Extract the [X, Y] coordinate from the center of the cell holding the provided text.  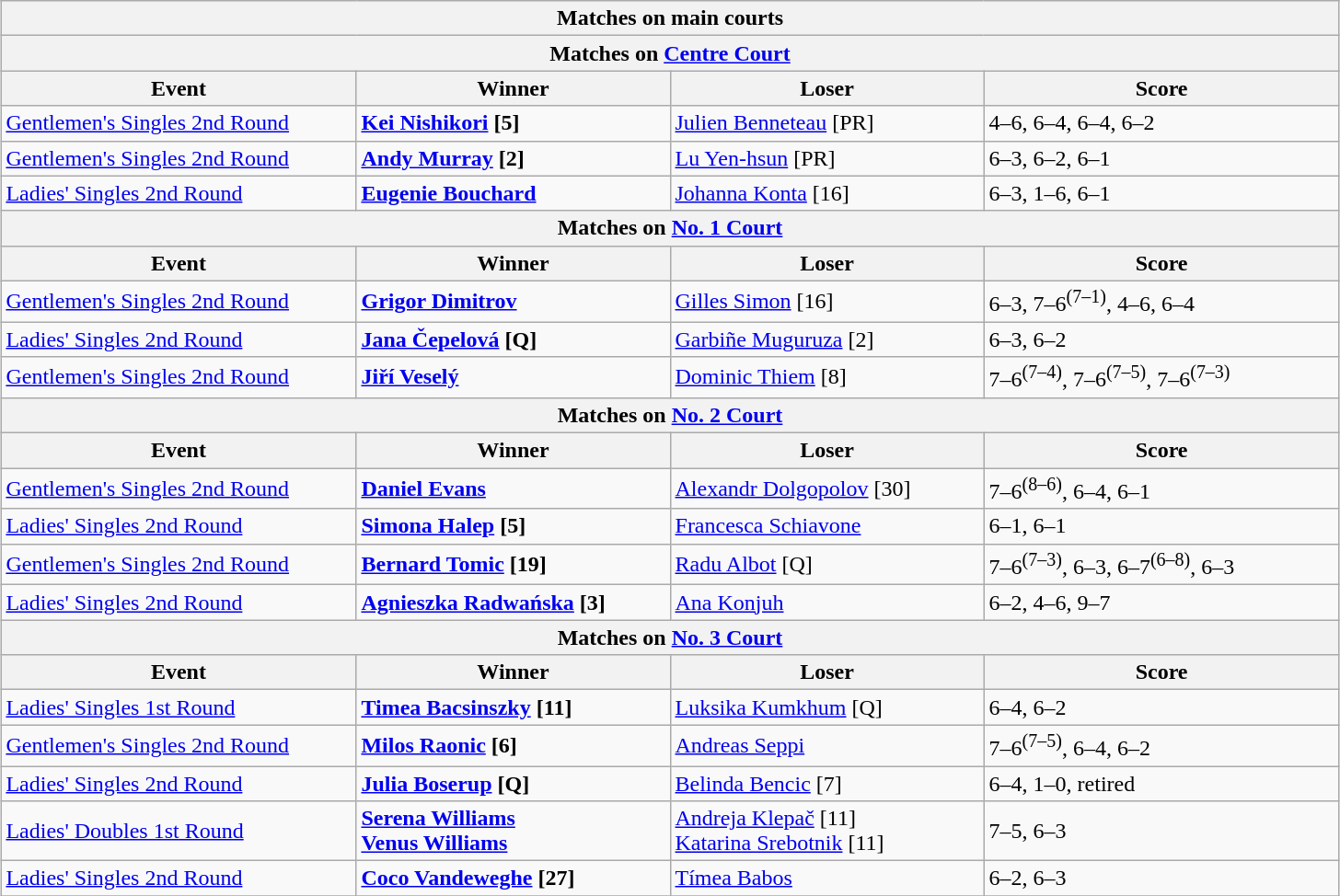
Radu Albot [Q] [826, 565]
Julia Boserup [Q] [514, 784]
Ladies' Doubles 1st Round [179, 832]
Grigor Dimitrov [514, 302]
6–4, 6–2 [1161, 707]
7–5, 6–3 [1161, 832]
Andreas Seppi [826, 745]
Francesca Schiavone [826, 526]
Lu Yen-hsun [PR] [826, 158]
7–6(7–4), 7–6(7–5), 7–6(7–3) [1161, 377]
Serena Williams Venus Williams [514, 832]
Ladies' Singles 1st Round [179, 707]
Simona Halep [5] [514, 526]
6–3, 1–6, 6–1 [1161, 193]
6–1, 6–1 [1161, 526]
Matches on No. 1 Court [670, 228]
4–6, 6–4, 6–4, 6–2 [1161, 123]
6–2, 6–3 [1161, 879]
Milos Raonic [6] [514, 745]
Eugenie Bouchard [514, 193]
Luksika Kumkhum [Q] [826, 707]
Kei Nishikori [5] [514, 123]
6–2, 4–6, 9–7 [1161, 603]
6–4, 1–0, retired [1161, 784]
Garbiñe Muguruza [2] [826, 339]
Julien Benneteau [PR] [826, 123]
Ana Konjuh [826, 603]
Agnieszka Radwańska [3] [514, 603]
6–3, 6–2, 6–1 [1161, 158]
Coco Vandeweghe [27] [514, 879]
Daniel Evans [514, 489]
Matches on No. 2 Court [670, 415]
Matches on No. 3 Court [670, 638]
Alexandr Dolgopolov [30] [826, 489]
6–3, 7–6(7–1), 4–6, 6–4 [1161, 302]
6–3, 6–2 [1161, 339]
Gilles Simon [16] [826, 302]
Matches on Centre Court [670, 53]
Belinda Bencic [7] [826, 784]
Tímea Babos [826, 879]
Jiří Veselý [514, 377]
7–6(7–3), 6–3, 6–7(6–8), 6–3 [1161, 565]
Dominic Thiem [8] [826, 377]
7–6(7–5), 6–4, 6–2 [1161, 745]
Jana Čepelová [Q] [514, 339]
Andreja Klepač [11] Katarina Srebotnik [11] [826, 832]
Timea Bacsinszky [11] [514, 707]
Andy Murray [2] [514, 158]
Matches on main courts [670, 18]
Bernard Tomic [19] [514, 565]
Johanna Konta [16] [826, 193]
7–6(8–6), 6–4, 6–1 [1161, 489]
